Find where the given text appears and provide that cell's center as (x, y) coordinate. 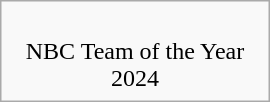
NBC Team of the Year 2024 (134, 51)
